Return [X, Y] of the center of cell containing provided text 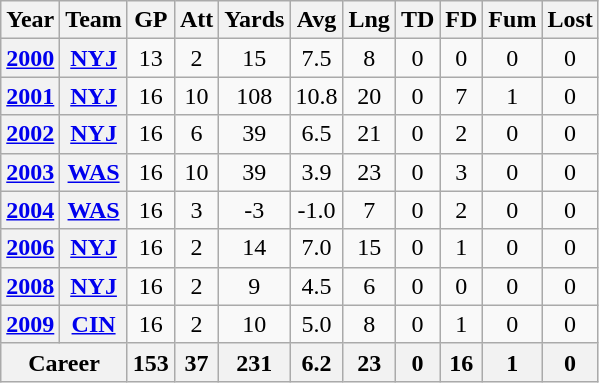
4.5 [316, 286]
37 [196, 362]
20 [369, 96]
Year [30, 20]
2002 [30, 134]
2006 [30, 248]
6.2 [316, 362]
TD [417, 20]
Att [196, 20]
3.9 [316, 172]
2008 [30, 286]
FD [462, 20]
Team [94, 20]
153 [150, 362]
-3 [254, 210]
Lng [369, 20]
Lost [570, 20]
Fum [512, 20]
14 [254, 248]
-1.0 [316, 210]
2009 [30, 324]
2000 [30, 58]
7.5 [316, 58]
9 [254, 286]
GP [150, 20]
7.0 [316, 248]
2004 [30, 210]
Yards [254, 20]
13 [150, 58]
Career [64, 362]
10.8 [316, 96]
5.0 [316, 324]
231 [254, 362]
CIN [94, 324]
21 [369, 134]
6.5 [316, 134]
2003 [30, 172]
108 [254, 96]
2001 [30, 96]
Avg [316, 20]
